Detect which cell encompasses the target text, then output its [x, y] center coordinate. 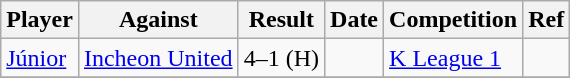
Against [158, 20]
Ref [546, 20]
4–1 (H) [281, 58]
Player [40, 20]
K League 1 [454, 58]
Result [281, 20]
Júnior [40, 58]
Date [354, 20]
Incheon United [158, 58]
Competition [454, 20]
